Detect which cell encompasses the target text, then output its (X, Y) center coordinate. 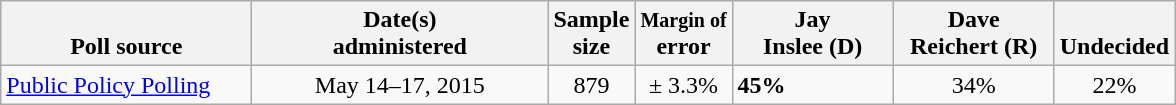
JayInslee (D) (812, 34)
May 14–17, 2015 (400, 85)
DaveReichert (R) (974, 34)
879 (592, 85)
Date(s)administered (400, 34)
± 3.3% (684, 85)
Margin oferror (684, 34)
22% (1114, 85)
34% (974, 85)
45% (812, 85)
Samplesize (592, 34)
Public Policy Polling (126, 85)
Poll source (126, 34)
Undecided (1114, 34)
